Extract the [X, Y] coordinate from the center of the cell holding the provided text.  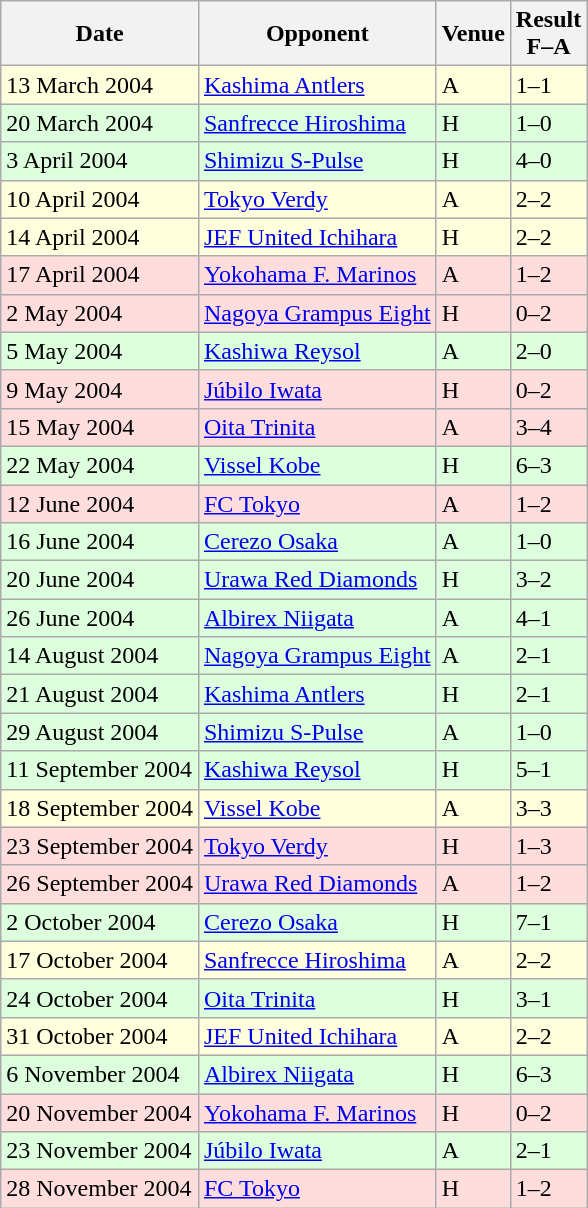
21 August 2004 [100, 694]
17 October 2004 [100, 960]
3–2 [548, 580]
4–0 [548, 161]
17 April 2004 [100, 275]
5–1 [548, 770]
12 June 2004 [100, 503]
10 April 2004 [100, 199]
23 November 2004 [100, 1151]
3 April 2004 [100, 161]
1–3 [548, 846]
20 November 2004 [100, 1113]
24 October 2004 [100, 998]
6 November 2004 [100, 1074]
26 September 2004 [100, 884]
16 June 2004 [100, 542]
Opponent [317, 34]
14 August 2004 [100, 656]
20 June 2004 [100, 580]
31 October 2004 [100, 1036]
14 April 2004 [100, 237]
2–0 [548, 351]
11 September 2004 [100, 770]
3–1 [548, 998]
13 March 2004 [100, 85]
9 May 2004 [100, 389]
Date [100, 34]
2 October 2004 [100, 922]
18 September 2004 [100, 808]
4–1 [548, 618]
3–3 [548, 808]
1–1 [548, 85]
2 May 2004 [100, 313]
22 May 2004 [100, 465]
3–4 [548, 427]
Venue [473, 34]
20 March 2004 [100, 123]
28 November 2004 [100, 1189]
5 May 2004 [100, 351]
ResultF–A [548, 34]
26 June 2004 [100, 618]
23 September 2004 [100, 846]
7–1 [548, 922]
15 May 2004 [100, 427]
29 August 2004 [100, 732]
